Search for the cell housing the specified text and yield its (X, Y) center coordinate. 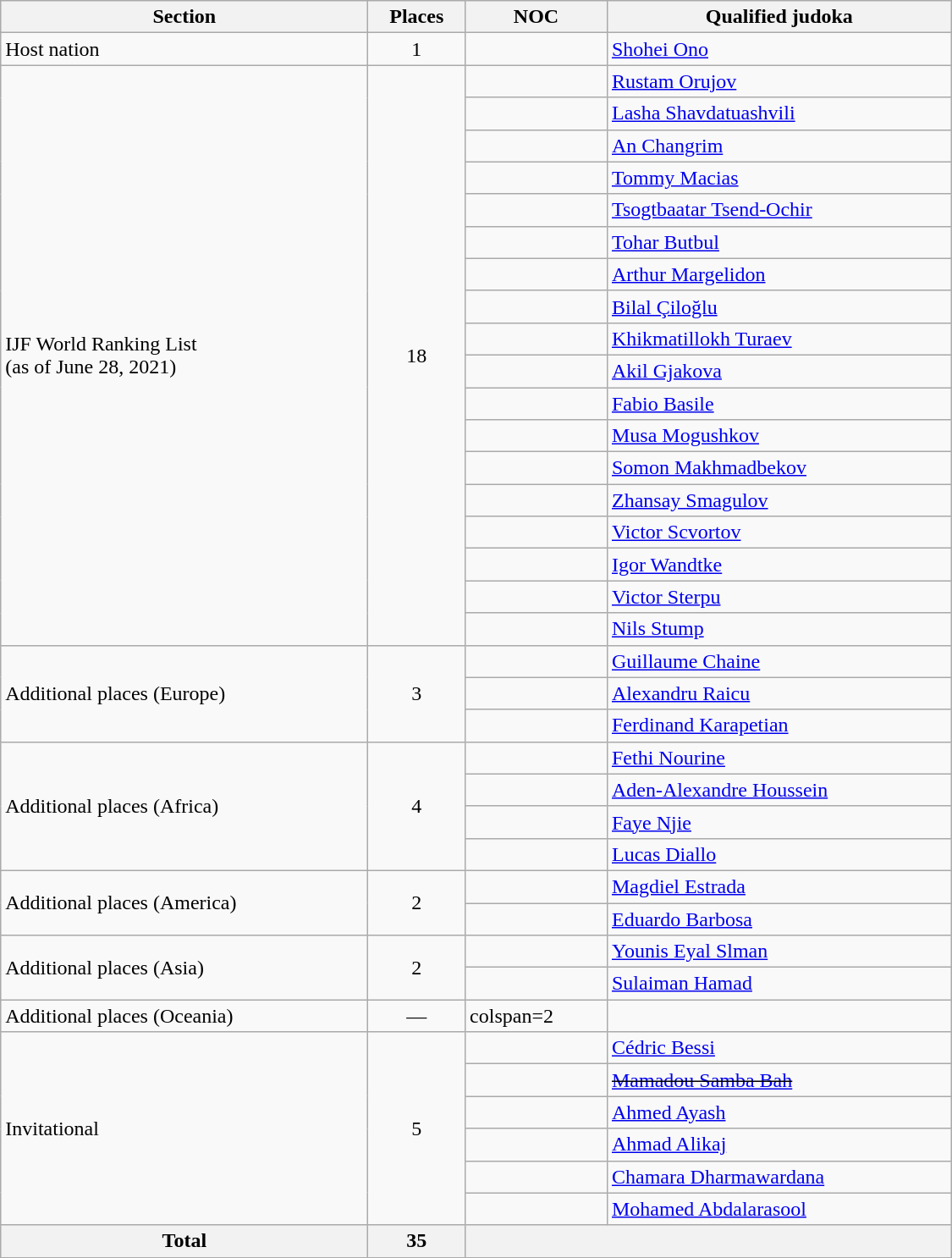
Akil Gjakova (779, 371)
colspan=2 (537, 1016)
Younis Eyal Slman (779, 952)
NOC (537, 17)
An Changrim (779, 146)
35 (416, 1241)
Mamadou Samba Bah (779, 1080)
Section (184, 17)
Additional places (America) (184, 902)
Lucas Diallo (779, 854)
Lasha Shavdatuashvili (779, 113)
5 (416, 1128)
Fabio Basile (779, 404)
Additional places (Europe) (184, 693)
Guillaume Chaine (779, 661)
IJF World Ranking List(as of June 28, 2021) (184, 356)
18 (416, 356)
Zhansay Smagulov (779, 500)
Invitational (184, 1128)
Additional places (Africa) (184, 806)
Additional places (Asia) (184, 968)
Qualified judoka (779, 17)
Eduardo Barbosa (779, 919)
Faye Njie (779, 822)
Magdiel Estrada (779, 886)
Khikmatillokh Turaev (779, 339)
Host nation (184, 49)
Arthur Margelidon (779, 274)
Rustam Orujov (779, 81)
Victor Sterpu (779, 597)
Tsogtbaatar Tsend-Ochir (779, 210)
Total (184, 1241)
1 (416, 49)
Fethi Nourine (779, 758)
Tohar Butbul (779, 242)
Igor Wandtke (779, 565)
Sulaiman Hamad (779, 984)
Ferdinand Karapetian (779, 726)
Tommy Macias (779, 178)
Cédric Bessi (779, 1048)
Musa Mogushkov (779, 436)
Places (416, 17)
Bilal Çiloğlu (779, 306)
Ahmed Ayash (779, 1112)
— (416, 1016)
Aden-Alexandre Houssein (779, 790)
Additional places (Oceania) (184, 1016)
Chamara Dharmawardana (779, 1177)
Mohamed Abdalarasool (779, 1209)
Nils Stump (779, 629)
4 (416, 806)
Alexandru Raicu (779, 693)
Shohei Ono (779, 49)
Ahmad Alikaj (779, 1145)
3 (416, 693)
Victor Scvortov (779, 532)
Somon Makhmadbekov (779, 468)
